Search for the cell housing the specified text and yield its [x, y] center coordinate. 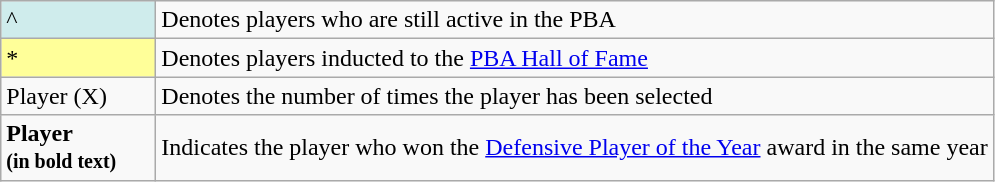
^ [78, 20]
* [78, 58]
Denotes players inducted to the PBA Hall of Fame [574, 58]
Player (X) [78, 96]
Denotes players who are still active in the PBA [574, 20]
Indicates the player who won the Defensive Player of the Year award in the same year [574, 148]
Player(in bold text) [78, 148]
Denotes the number of times the player has been selected [574, 96]
